Find where the given text appears and provide that cell's center as (x, y) coordinate. 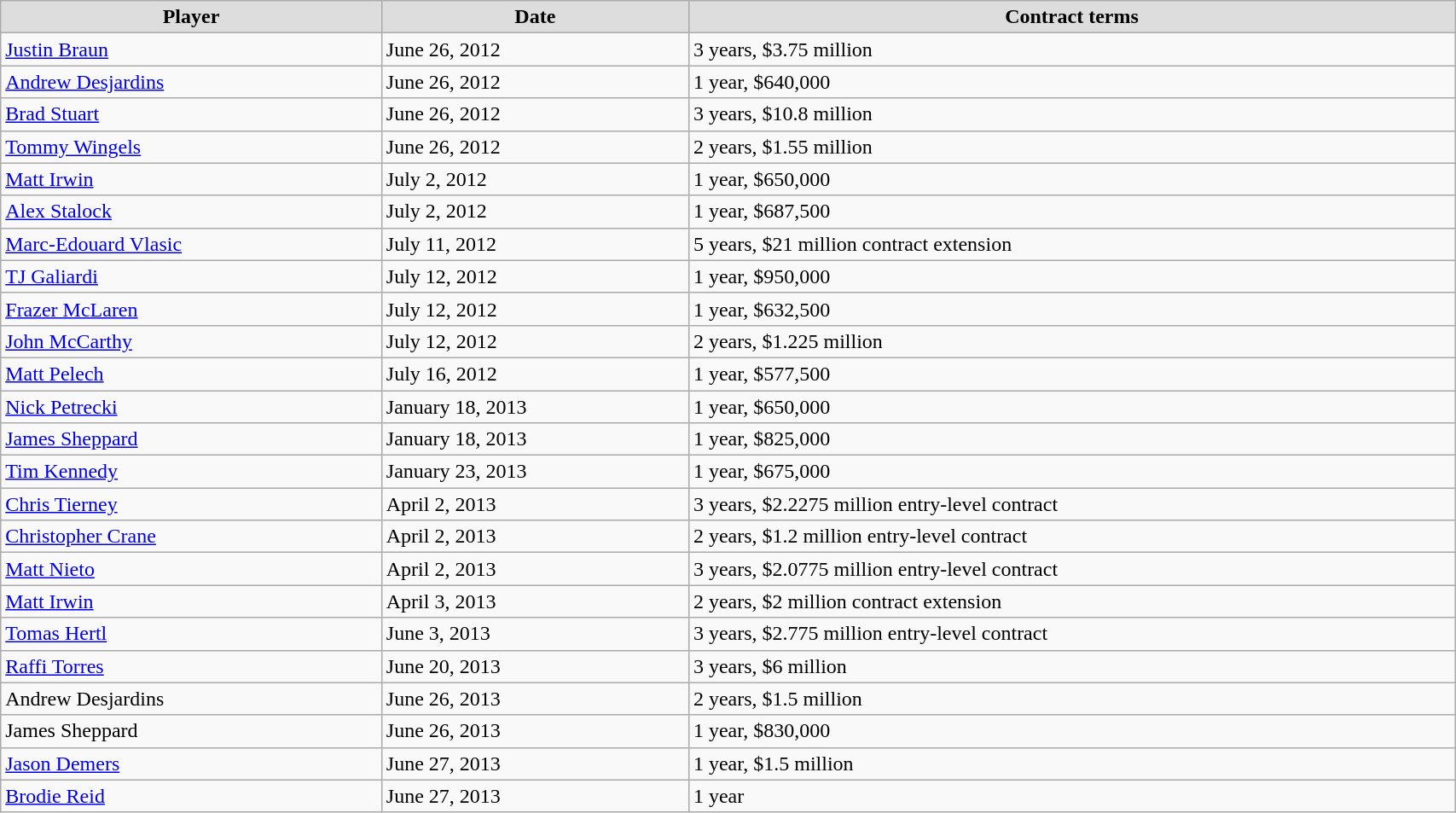
Contract terms (1071, 17)
Justin Braun (191, 49)
2 years, $1.2 million entry-level contract (1071, 537)
Marc-Edouard Vlasic (191, 244)
1 year, $640,000 (1071, 82)
Alex Stalock (191, 212)
2 years, $1.5 million (1071, 699)
Player (191, 17)
Matt Pelech (191, 374)
Jason Demers (191, 764)
3 years, $2.775 million entry-level contract (1071, 634)
Matt Nieto (191, 569)
July 16, 2012 (535, 374)
Frazer McLaren (191, 309)
Brad Stuart (191, 114)
2 years, $1.225 million (1071, 341)
1 year, $577,500 (1071, 374)
June 3, 2013 (535, 634)
1 year, $632,500 (1071, 309)
Tomas Hertl (191, 634)
Brodie Reid (191, 796)
1 year, $950,000 (1071, 276)
1 year (1071, 796)
June 20, 2013 (535, 666)
2 years, $2 million contract extension (1071, 601)
2 years, $1.55 million (1071, 147)
TJ Galiardi (191, 276)
3 years, $2.0775 million entry-level contract (1071, 569)
July 11, 2012 (535, 244)
Raffi Torres (191, 666)
Tommy Wingels (191, 147)
January 23, 2013 (535, 472)
Nick Petrecki (191, 407)
5 years, $21 million contract extension (1071, 244)
3 years, $6 million (1071, 666)
3 years, $2.2275 million entry-level contract (1071, 504)
John McCarthy (191, 341)
3 years, $3.75 million (1071, 49)
Chris Tierney (191, 504)
3 years, $10.8 million (1071, 114)
Tim Kennedy (191, 472)
1 year, $675,000 (1071, 472)
1 year, $830,000 (1071, 731)
April 3, 2013 (535, 601)
Christopher Crane (191, 537)
1 year, $1.5 million (1071, 764)
Date (535, 17)
1 year, $687,500 (1071, 212)
1 year, $825,000 (1071, 439)
